Pinpoint the cell where the given text exists, returning its (X, Y) midpoint coordinate. 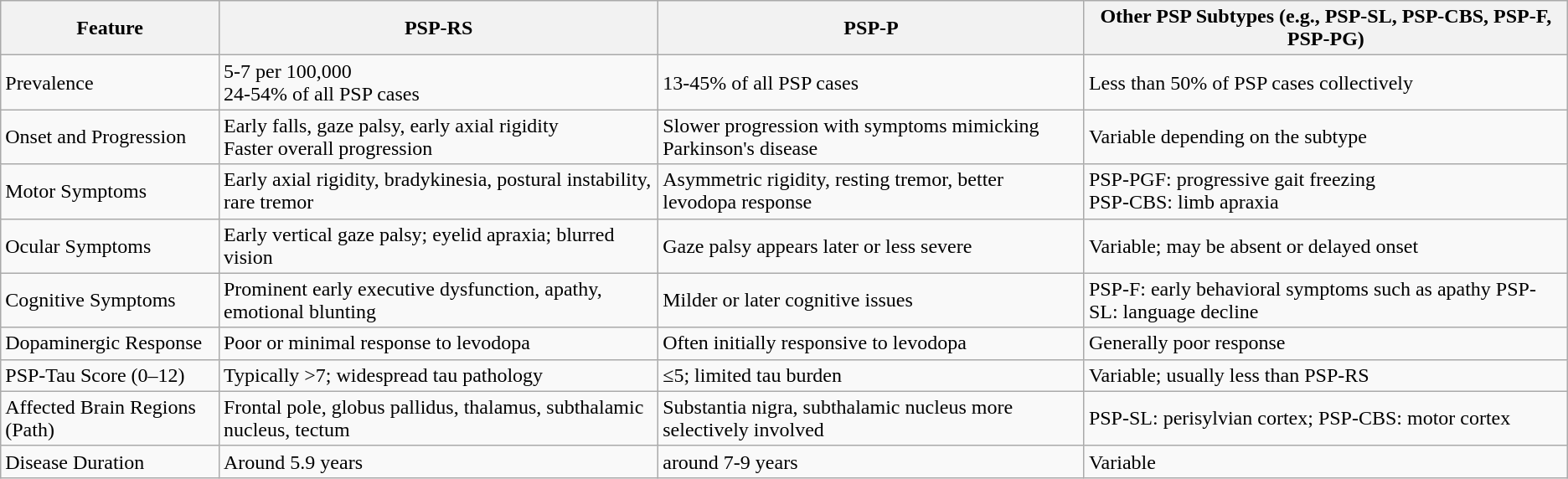
PSP-RS (438, 28)
13-45% of all PSP cases (871, 82)
Affected Brain Regions (Path) (111, 419)
Substantia nigra, subthalamic nucleus more selectively involved (871, 419)
PSP-PGF: progressive gait freezingPSP-CBS: limb apraxia (1325, 191)
Poor or minimal response to levodopa (438, 343)
Early vertical gaze palsy; eyelid apraxia; blurred vision (438, 246)
Prominent early executive dysfunction, apathy, emotional blunting (438, 300)
Often initially responsive to levodopa (871, 343)
Feature (111, 28)
Frontal pole, globus pallidus, thalamus, subthalamic nucleus, tectum (438, 419)
Milder or later cognitive issues (871, 300)
around 7-9 years (871, 461)
Gaze palsy appears later or less severe (871, 246)
Prevalence (111, 82)
PSP-Tau Score (0–12) (111, 375)
Dopaminergic Response (111, 343)
Variable; usually less than PSP-RS (1325, 375)
PSP-SL: perisylvian cortex; PSP-CBS: motor cortex (1325, 419)
Ocular Symptoms (111, 246)
Variable depending on the subtype (1325, 137)
Motor Symptoms (111, 191)
Less than 50% of PSP cases collectively (1325, 82)
Variable (1325, 461)
5-7 per 100,00024-54% of all PSP cases (438, 82)
Around 5.9 years (438, 461)
Asymmetric rigidity, resting tremor, better levodopa response (871, 191)
≤5; limited tau burden (871, 375)
Other PSP Subtypes (e.g., PSP-SL, PSP-CBS, PSP-F, PSP-PG) (1325, 28)
Generally poor response (1325, 343)
PSP-F: early behavioral symptoms such as apathy PSP-SL: language decline (1325, 300)
Early falls, gaze palsy, early axial rigidityFaster overall progression (438, 137)
Variable; may be absent or delayed onset (1325, 246)
Onset and Progression (111, 137)
Cognitive Symptoms (111, 300)
Typically >7; widespread tau pathology (438, 375)
Early axial rigidity, bradykinesia, postural instability, rare tremor (438, 191)
Slower progression with symptoms mimicking Parkinson's disease (871, 137)
Disease Duration (111, 461)
PSP-P (871, 28)
